Scan for the cell matching the given text and deliver its (X, Y) coordinate at center. 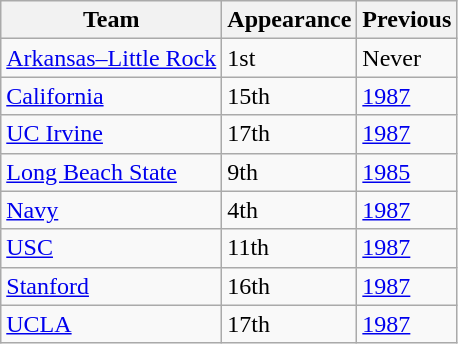
16th (290, 286)
Long Beach State (112, 172)
Team (112, 20)
Stanford (112, 286)
California (112, 96)
Never (407, 58)
1985 (407, 172)
UCLA (112, 324)
11th (290, 248)
Navy (112, 210)
9th (290, 172)
1st (290, 58)
4th (290, 210)
Arkansas–Little Rock (112, 58)
USC (112, 248)
Previous (407, 20)
15th (290, 96)
Appearance (290, 20)
UC Irvine (112, 134)
